Find where the given text appears and provide that cell's center as (X, Y) coordinate. 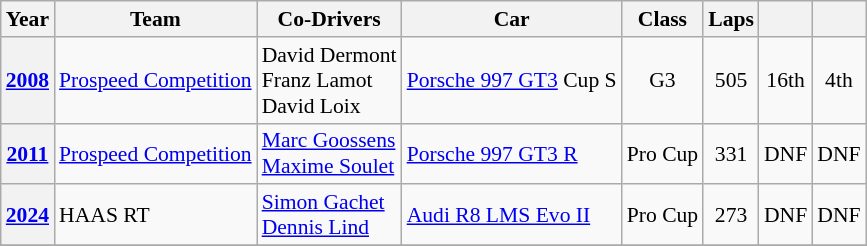
273 (731, 216)
2011 (28, 154)
505 (731, 80)
Laps (731, 19)
Team (156, 19)
Car (512, 19)
Year (28, 19)
Marc Goossens Maxime Soulet (330, 154)
16th (786, 80)
Co-Drivers (330, 19)
331 (731, 154)
2024 (28, 216)
2008 (28, 80)
4th (838, 80)
G3 (662, 80)
Porsche 997 GT3 Cup S (512, 80)
Audi R8 LMS Evo II (512, 216)
Class (662, 19)
HAAS RT (156, 216)
David Dermont Franz Lamot David Loix (330, 80)
Porsche 997 GT3 R (512, 154)
Simon Gachet Dennis Lind (330, 216)
